Capture the cell that displays the provided text and extract its [x, y] central coordinate. 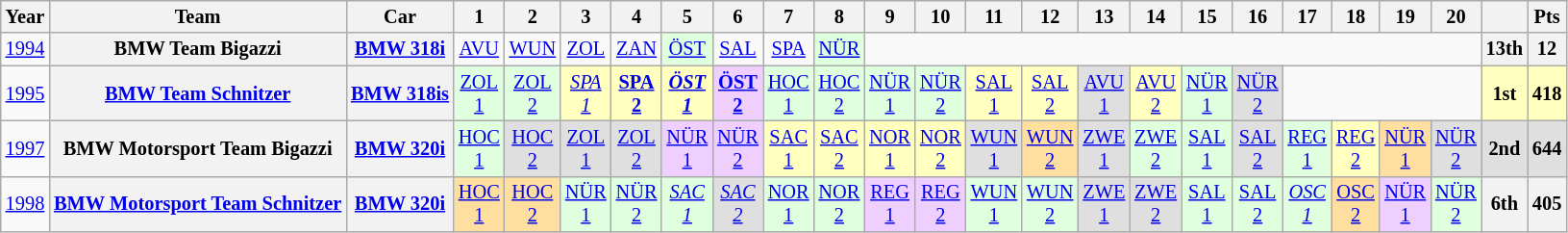
OSC2 [1356, 204]
SPA2 [636, 93]
2 [533, 16]
OSC1 [1307, 204]
Pts [1547, 16]
SAL [738, 49]
2nd [1505, 148]
13th [1505, 49]
418 [1547, 93]
AVU [479, 49]
3 [586, 16]
1 [479, 16]
1995 [25, 93]
20 [1456, 16]
644 [1547, 148]
WUN [533, 49]
405 [1547, 204]
10 [940, 16]
BMW Team Bigazzi [198, 49]
SPA1 [586, 93]
19 [1406, 16]
8 [840, 16]
Car [400, 16]
7 [788, 16]
Team [198, 16]
1997 [25, 148]
11 [994, 16]
9 [890, 16]
5 [686, 16]
ÖST1 [686, 93]
BMW Team Schnitzer [198, 93]
4 [636, 16]
ZAN [636, 49]
AVU2 [1156, 93]
18 [1356, 16]
1994 [25, 49]
15 [1207, 16]
ÖST2 [738, 93]
1998 [25, 204]
1st [1505, 93]
6 [738, 16]
ZOL [586, 49]
AVU1 [1104, 93]
BMW 318i [400, 49]
BMW 318is [400, 93]
ÖST [686, 49]
16 [1257, 16]
13 [1104, 16]
NÜR [840, 49]
17 [1307, 16]
Year [25, 16]
14 [1156, 16]
SPA [788, 49]
BMW Motorsport Team Bigazzi [198, 148]
BMW Motorsport Team Schnitzer [198, 204]
6th [1505, 204]
